Find where the given text appears and provide that cell's center as (X, Y) coordinate. 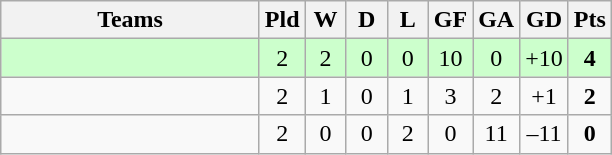
–11 (544, 134)
W (326, 20)
D (366, 20)
11 (496, 134)
GA (496, 20)
+10 (544, 58)
Pld (282, 20)
L (408, 20)
4 (590, 58)
Pts (590, 20)
10 (450, 58)
+1 (544, 96)
GD (544, 20)
GF (450, 20)
Teams (130, 20)
3 (450, 96)
